Find where the given text appears and provide that cell's center as (X, Y) coordinate. 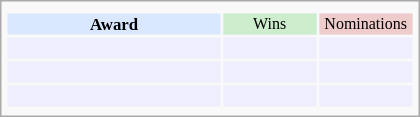
Wins (270, 24)
Award (114, 24)
Nominations (366, 24)
